Detect which cell encompasses the target text, then output its (x, y) center coordinate. 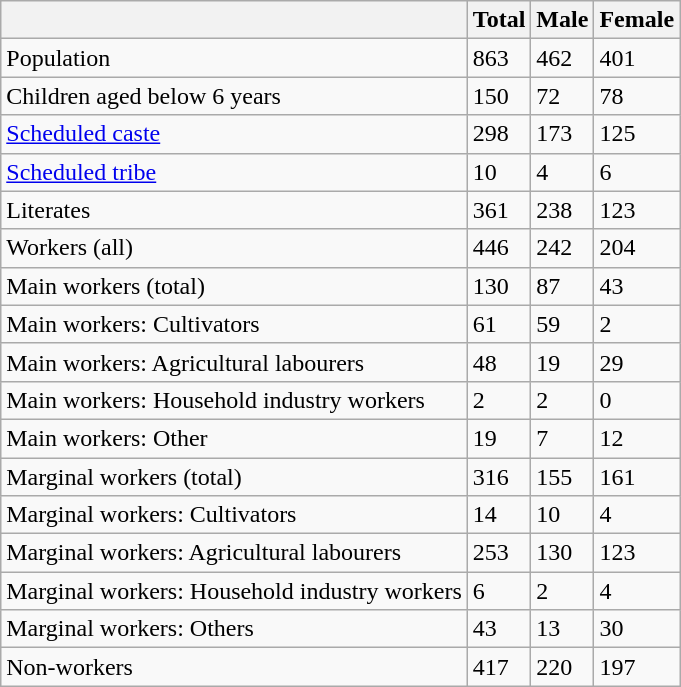
59 (562, 324)
Marginal workers (total) (234, 477)
72 (562, 96)
14 (499, 515)
Marginal workers: Household industry workers (234, 591)
361 (499, 210)
13 (562, 629)
173 (562, 134)
238 (562, 210)
Literates (234, 210)
204 (637, 248)
155 (562, 477)
Marginal workers: Cultivators (234, 515)
220 (562, 667)
253 (499, 553)
Workers (all) (234, 248)
Male (562, 20)
Non-workers (234, 667)
863 (499, 58)
446 (499, 248)
Scheduled tribe (234, 172)
Marginal workers: Others (234, 629)
150 (499, 96)
87 (562, 286)
Main workers: Household industry workers (234, 400)
61 (499, 324)
161 (637, 477)
462 (562, 58)
417 (499, 667)
298 (499, 134)
30 (637, 629)
Population (234, 58)
29 (637, 362)
Main workers: Agricultural labourers (234, 362)
12 (637, 438)
Children aged below 6 years (234, 96)
48 (499, 362)
Total (499, 20)
78 (637, 96)
7 (562, 438)
Main workers: Other (234, 438)
Scheduled caste (234, 134)
Main workers: Cultivators (234, 324)
401 (637, 58)
Marginal workers: Agricultural labourers (234, 553)
197 (637, 667)
Female (637, 20)
125 (637, 134)
242 (562, 248)
316 (499, 477)
0 (637, 400)
Main workers (total) (234, 286)
